Capture the cell that displays the provided text and extract its (X, Y) central coordinate. 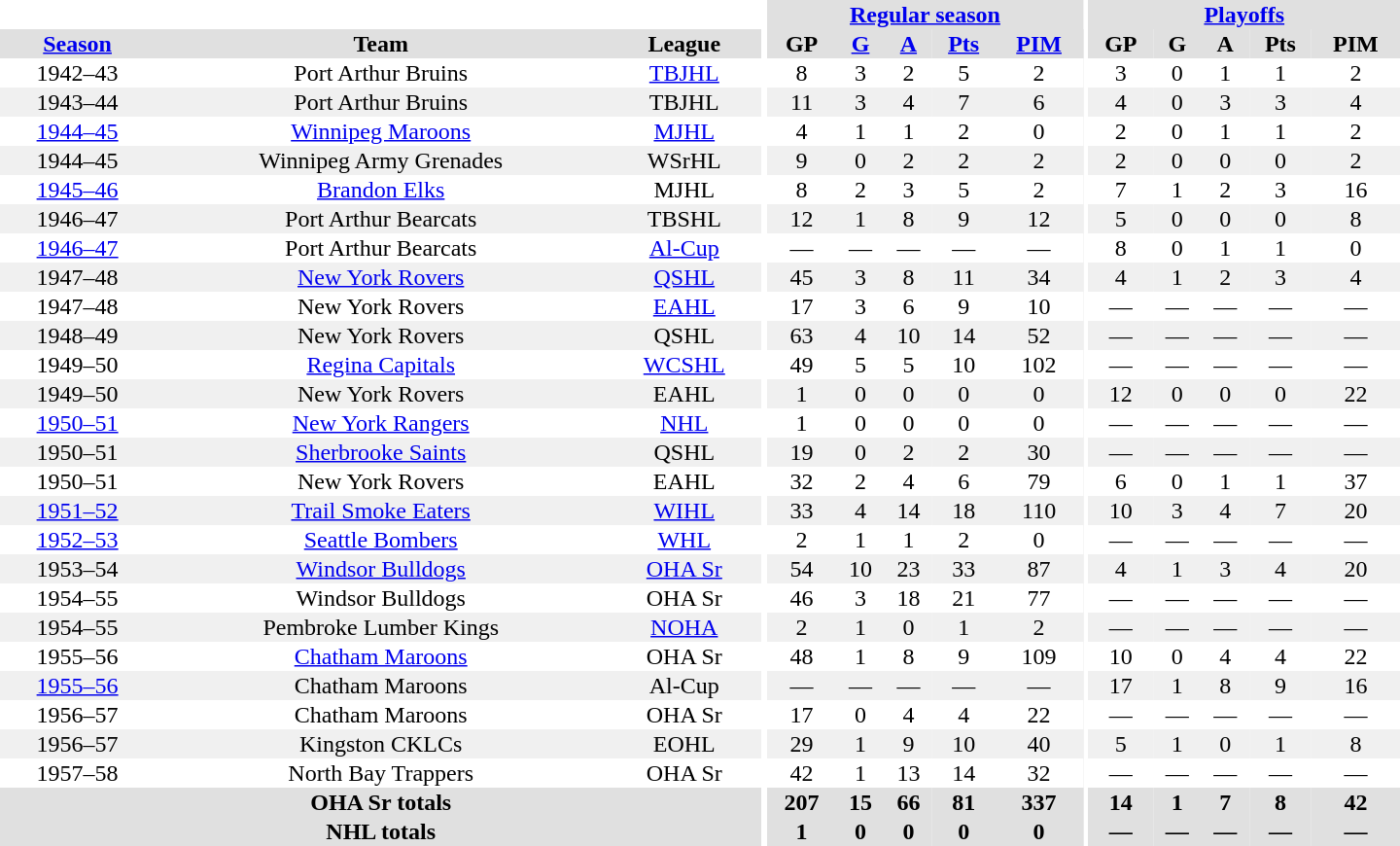
WIHL (684, 511)
Trail Smoke Eaters (381, 511)
23 (908, 569)
Sherbrooke Saints (381, 452)
EOHL (684, 744)
52 (1038, 335)
19 (801, 452)
NHL totals (381, 831)
1951–52 (78, 511)
Regular season (926, 15)
NOHA (684, 627)
87 (1038, 569)
Kingston CKLCs (381, 744)
Season (78, 44)
OHA Sr totals (381, 802)
Regina Capitals (381, 365)
29 (801, 744)
54 (801, 569)
21 (963, 598)
81 (963, 802)
Team (381, 44)
Brandon Elks (381, 190)
30 (1038, 452)
37 (1355, 481)
110 (1038, 511)
79 (1038, 481)
46 (801, 598)
63 (801, 335)
WSrHL (684, 160)
Winnipeg Army Grenades (381, 160)
Winnipeg Maroons (381, 131)
102 (1038, 365)
1953–54 (78, 569)
WHL (684, 540)
45 (801, 277)
Pembroke Lumber Kings (381, 627)
77 (1038, 598)
48 (801, 656)
34 (1038, 277)
WCSHL (684, 365)
337 (1038, 802)
15 (859, 802)
13 (908, 773)
40 (1038, 744)
Playoffs (1244, 15)
66 (908, 802)
1952–53 (78, 540)
1945–46 (78, 190)
1957–58 (78, 773)
North Bay Trappers (381, 773)
Seattle Bombers (381, 540)
League (684, 44)
1942–43 (78, 73)
1943–44 (78, 102)
207 (801, 802)
TBSHL (684, 219)
109 (1038, 656)
New York Rangers (381, 423)
1948–49 (78, 335)
NHL (684, 423)
49 (801, 365)
